Find where the given text appears and provide that cell's center as (X, Y) coordinate. 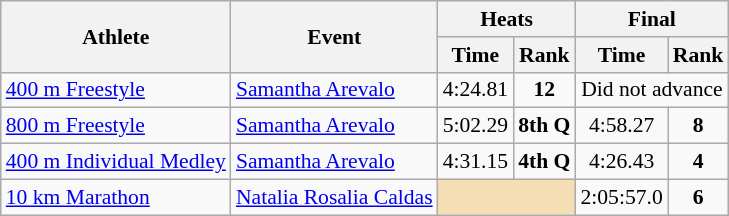
2:05:57.0 (621, 197)
Athlete (116, 36)
400 m Freestyle (116, 90)
Heats (507, 19)
4 (698, 162)
Final (652, 19)
Event (334, 36)
8 (698, 126)
Did not advance (652, 90)
10 km Marathon (116, 197)
4:24.81 (476, 90)
4:31.15 (476, 162)
5:02.29 (476, 126)
4th Q (544, 162)
4:58.27 (621, 126)
Natalia Rosalia Caldas (334, 197)
4:26.43 (621, 162)
8th Q (544, 126)
6 (698, 197)
400 m Individual Medley (116, 162)
800 m Freestyle (116, 126)
12 (544, 90)
